Detect which cell encompasses the target text, then output its (x, y) center coordinate. 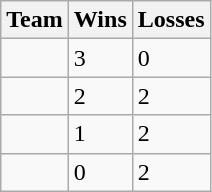
1 (100, 134)
Wins (100, 20)
3 (100, 58)
Losses (171, 20)
Team (35, 20)
